Provide the [X, Y] coordinate of the cell's center where the given text is located.  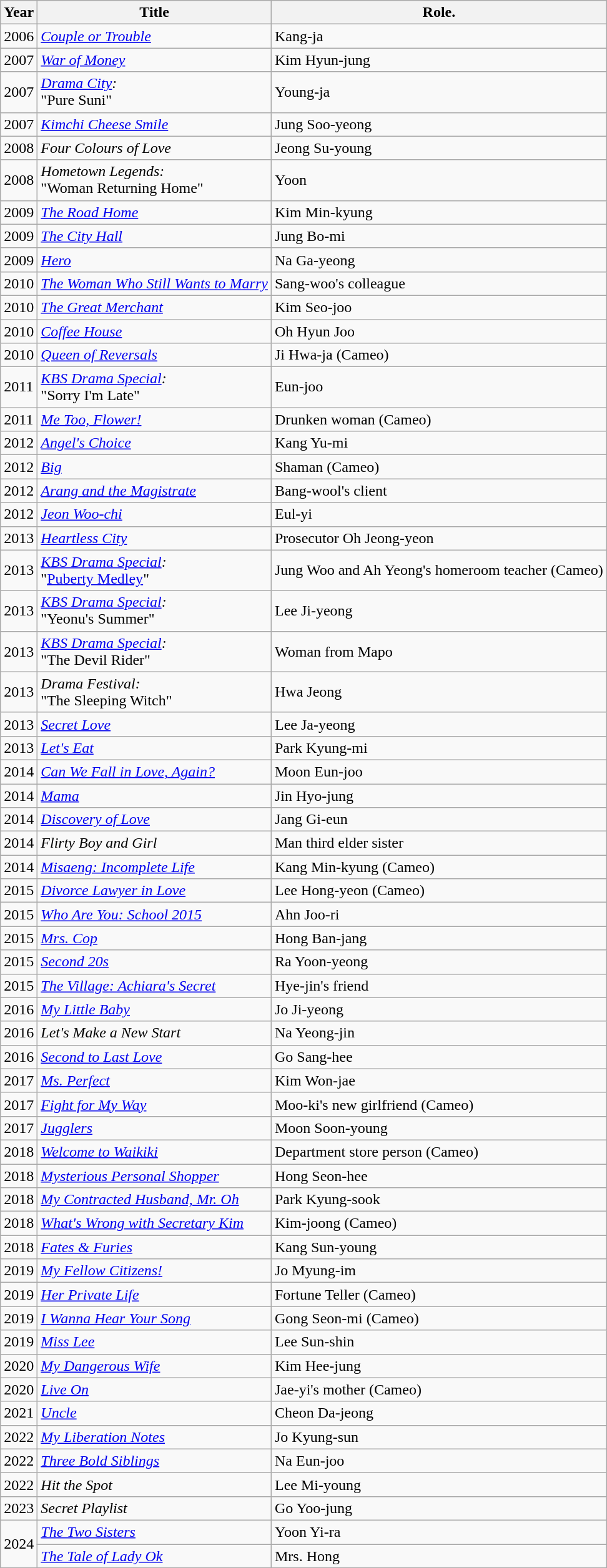
The City Hall [155, 236]
KBS Drama Special:"The Devil Rider" [155, 652]
Sang-woo's colleague [438, 283]
Eul-yi [438, 514]
Her Private Life [155, 1295]
Kang Yu-mi [438, 443]
Let's Make a New Start [155, 1033]
Go Yoo-jung [438, 1508]
Can We Fall in Love, Again? [155, 772]
Yoon [438, 180]
Lee Ji-yeong [438, 610]
Lee Ja-yeong [438, 724]
Kim Min-kyung [438, 212]
My Fellow Citizens! [155, 1271]
Kim Hee-jung [438, 1366]
The Woman Who Still Wants to Marry [155, 283]
Kang Min-kyung (Cameo) [438, 867]
Yoon Yi-ra [438, 1532]
KBS Drama Special:"Sorry I'm Late" [155, 387]
The Two Sisters [155, 1532]
2023 [19, 1508]
The Tale of Lady Ok [155, 1556]
Me Too, Flower! [155, 419]
Couple or Trouble [155, 36]
Hong Ban-jang [438, 938]
Let's Eat [155, 748]
Second 20s [155, 962]
Kimchi Cheese Smile [155, 124]
Title [155, 12]
My Little Baby [155, 1009]
Jung Soo-yeong [438, 124]
My Contracted Husband, Mr. Oh [155, 1200]
Three Bold Siblings [155, 1461]
Hwa Jeong [438, 692]
Secret Love [155, 724]
Role. [438, 12]
Gong Seon-mi (Cameo) [438, 1318]
Hometown Legends:"Woman Returning Home" [155, 180]
Ra Yoon-yeong [438, 962]
Drama City:"Pure Suni" [155, 92]
Na Eun-joo [438, 1461]
Kim Hyun-jung [438, 60]
Jo Ji-yeong [438, 1009]
Four Colours of Love [155, 148]
Drunken woman (Cameo) [438, 419]
My Dangerous Wife [155, 1366]
Jang Gi-eun [438, 820]
Second to Last Love [155, 1057]
Department store person (Cameo) [438, 1152]
Ahn Joo-ri [438, 914]
Mrs. Hong [438, 1556]
What's Wrong with Secretary Kim [155, 1223]
Na Yeong-jin [438, 1033]
Discovery of Love [155, 820]
Jeong Su-young [438, 148]
Moon Eun-joo [438, 772]
Kang Sun-young [438, 1247]
Woman from Mapo [438, 652]
Coffee House [155, 331]
2024 [19, 1544]
Na Ga-yeong [438, 260]
Fortune Teller (Cameo) [438, 1295]
Year [19, 12]
Young-ja [438, 92]
Prosecutor Oh Jeong-yeon [438, 538]
Man third elder sister [438, 843]
Heartless City [155, 538]
Uncle [155, 1413]
Jugglers [155, 1128]
Cheon Da-jeong [438, 1413]
Fight for My Way [155, 1104]
Lee Sun-shin [438, 1342]
Eun-joo [438, 387]
I Wanna Hear Your Song [155, 1318]
Go Sang-hee [438, 1057]
Lee Mi-young [438, 1484]
Park Kyung-mi [438, 748]
Jo Kyung-sun [438, 1437]
2006 [19, 36]
Welcome to Waikiki [155, 1152]
Oh Hyun Joo [438, 331]
Hye-jin's friend [438, 986]
Kim-joong (Cameo) [438, 1223]
Divorce Lawyer in Love [155, 891]
Ji Hwa-ja (Cameo) [438, 355]
Jeon Woo-chi [155, 514]
Big [155, 467]
Fates & Furies [155, 1247]
Jung Bo-mi [438, 236]
Hong Seon-hee [438, 1175]
Jo Myung-im [438, 1271]
Jae-yi's mother (Cameo) [438, 1389]
Mysterious Personal Shopper [155, 1175]
Miss Lee [155, 1342]
Hero [155, 260]
Queen of Reversals [155, 355]
Mrs. Cop [155, 938]
Shaman (Cameo) [438, 467]
Moon Soon-young [438, 1128]
KBS Drama Special:"Puberty Medley" [155, 571]
Mama [155, 796]
Ms. Perfect [155, 1080]
Hit the Spot [155, 1484]
Live On [155, 1389]
Angel's Choice [155, 443]
Park Kyung-sook [438, 1200]
Moo-ki's new girlfriend (Cameo) [438, 1104]
The Great Merchant [155, 307]
My Liberation Notes [155, 1437]
Kim Seo-joo [438, 307]
Flirty Boy and Girl [155, 843]
Who Are You: School 2015 [155, 914]
Arang and the Magistrate [155, 491]
KBS Drama Special:"Yeonu's Summer" [155, 610]
Kang-ja [438, 36]
The Road Home [155, 212]
Secret Playlist [155, 1508]
War of Money [155, 60]
Lee Hong-yeon (Cameo) [438, 891]
Misaeng: Incomplete Life [155, 867]
Bang-wool's client [438, 491]
Jung Woo and Ah Yeong's homeroom teacher (Cameo) [438, 571]
The Village: Achiara's Secret [155, 986]
Drama Festival:"The Sleeping Witch" [155, 692]
2021 [19, 1413]
Kim Won-jae [438, 1080]
Jin Hyo-jung [438, 796]
